Locate the cell with the specified text and output its [X, Y] center coordinate. 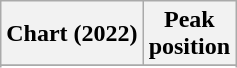
Peakposition [189, 34]
Chart (2022) [72, 34]
